Provide the (x, y) coordinate of the cell's center where the given text is located.  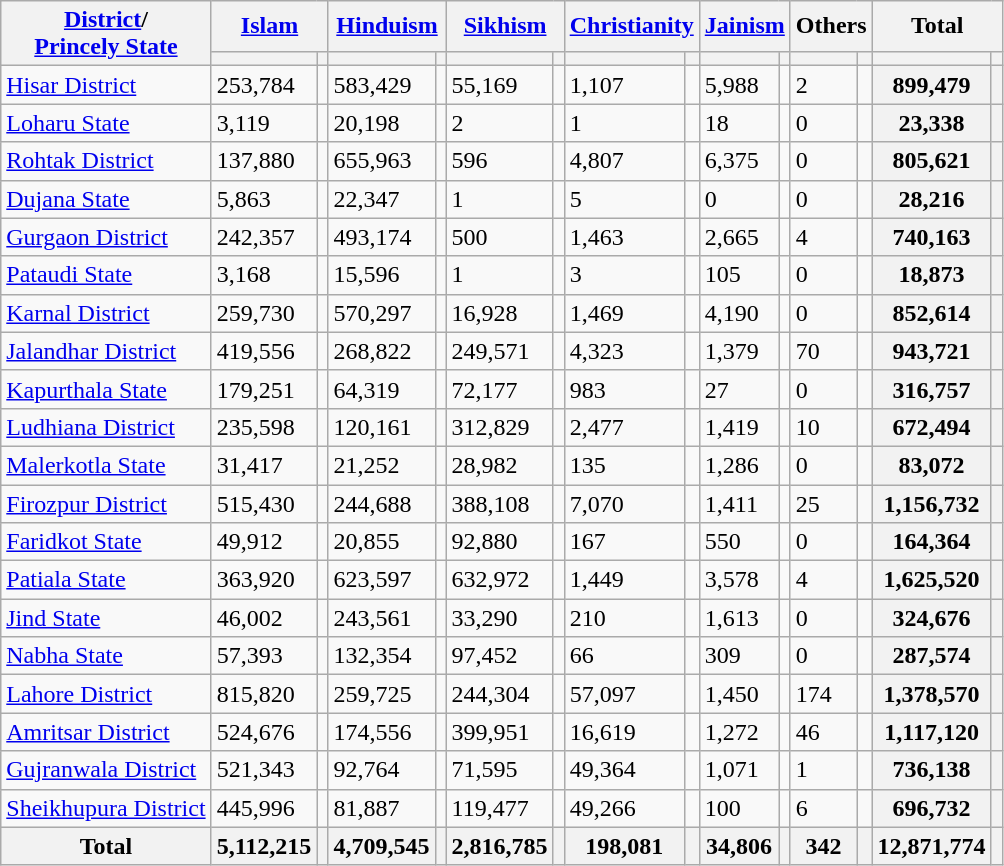
119,477 (500, 808)
64,319 (382, 389)
312,829 (500, 427)
623,597 (382, 580)
4,709,545 (382, 846)
Kapurthala State (106, 389)
363,920 (264, 580)
174,556 (382, 732)
2,665 (739, 237)
46,002 (264, 618)
3,578 (739, 580)
259,725 (382, 694)
92,880 (500, 542)
34,806 (739, 846)
Islam (270, 26)
16,619 (624, 732)
164,364 (932, 542)
5,112,215 (264, 846)
1,449 (624, 580)
55,169 (500, 85)
Sheikhupura District (106, 808)
235,598 (264, 427)
2,816,785 (500, 846)
Gujranwala District (106, 770)
Rohtak District (106, 161)
Dujana State (106, 199)
6 (823, 808)
815,820 (264, 694)
6,375 (739, 161)
524,676 (264, 732)
Sikhism (505, 26)
198,081 (624, 846)
7,070 (624, 503)
740,163 (932, 237)
25 (823, 503)
672,494 (932, 427)
5,988 (739, 85)
1,107 (624, 85)
3,168 (264, 275)
500 (500, 237)
1,379 (739, 351)
Firozpur District (106, 503)
Hinduism (387, 26)
174 (823, 694)
244,688 (382, 503)
253,784 (264, 85)
Hisar District (106, 85)
167 (624, 542)
20,198 (382, 123)
49,912 (264, 542)
72,177 (500, 389)
309 (739, 656)
71,595 (500, 770)
445,996 (264, 808)
100 (739, 808)
521,343 (264, 770)
342 (823, 846)
Jainism (744, 26)
805,621 (932, 161)
316,757 (932, 389)
49,364 (624, 770)
Amritsar District (106, 732)
2,477 (624, 427)
Faridkot State (106, 542)
1,117,120 (932, 732)
Jind State (106, 618)
5,863 (264, 199)
696,732 (932, 808)
493,174 (382, 237)
268,822 (382, 351)
4,323 (624, 351)
23,338 (932, 123)
81,887 (382, 808)
57,393 (264, 656)
3 (624, 275)
179,251 (264, 389)
49,266 (624, 808)
Loharu State (106, 123)
4,807 (624, 161)
18,873 (932, 275)
33,290 (500, 618)
596 (500, 161)
3,119 (264, 123)
324,676 (932, 618)
137,880 (264, 161)
1,463 (624, 237)
120,161 (382, 427)
242,357 (264, 237)
244,304 (500, 694)
97,452 (500, 656)
4,190 (739, 313)
1,469 (624, 313)
Christianity (632, 26)
570,297 (382, 313)
92,764 (382, 770)
Patiala State (106, 580)
1,156,732 (932, 503)
852,614 (932, 313)
210 (624, 618)
655,963 (382, 161)
Others (831, 26)
10 (823, 427)
550 (739, 542)
243,561 (382, 618)
983 (624, 389)
1,625,520 (932, 580)
66 (624, 656)
Nabha State (106, 656)
Pataudi State (106, 275)
20,855 (382, 542)
31,417 (264, 465)
15,596 (382, 275)
1,071 (739, 770)
105 (739, 275)
1,272 (739, 732)
District/Princely State (106, 34)
583,429 (382, 85)
943,721 (932, 351)
22,347 (382, 199)
135 (624, 465)
132,354 (382, 656)
Gurgaon District (106, 237)
1,411 (739, 503)
12,871,774 (932, 846)
Karnal District (106, 313)
399,951 (500, 732)
1,450 (739, 694)
515,430 (264, 503)
1,286 (739, 465)
419,556 (264, 351)
1,613 (739, 618)
70 (823, 351)
21,252 (382, 465)
16,928 (500, 313)
28,982 (500, 465)
388,108 (500, 503)
899,479 (932, 85)
Jalandhar District (106, 351)
83,072 (932, 465)
Malerkotla State (106, 465)
287,574 (932, 656)
249,571 (500, 351)
259,730 (264, 313)
Ludhiana District (106, 427)
27 (739, 389)
57,097 (624, 694)
632,972 (500, 580)
46 (823, 732)
5 (624, 199)
1,419 (739, 427)
18 (739, 123)
736,138 (932, 770)
1,378,570 (932, 694)
28,216 (932, 199)
Lahore District (106, 694)
